From the cell containing the given text, extract its center point as [X, Y] coordinate. 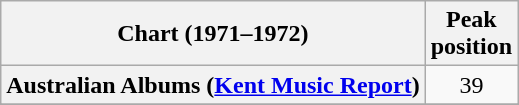
Chart (1971–1972) [213, 34]
39 [471, 85]
Australian Albums (Kent Music Report) [213, 85]
Peak position [471, 34]
